Detect which cell encompasses the target text, then output its (x, y) center coordinate. 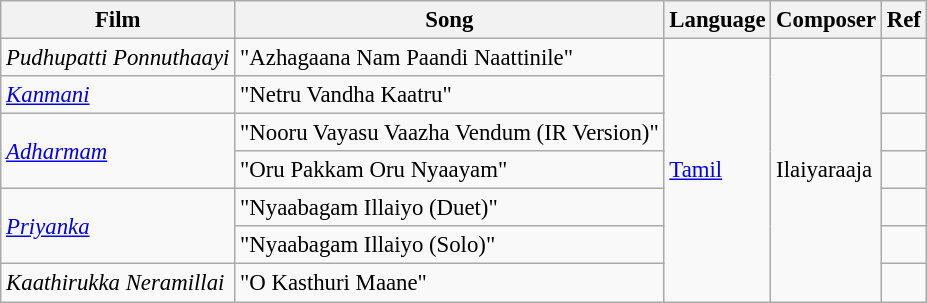
Tamil (718, 170)
Ref (904, 20)
Priyanka (118, 226)
"Nyaabagam Illaiyo (Duet)" (450, 208)
"O Kasthuri Maane" (450, 283)
Pudhupatti Ponnuthaayi (118, 58)
"Nyaabagam Illaiyo (Solo)" (450, 245)
Ilaiyaraaja (826, 170)
"Azhagaana Nam Paandi Naattinile" (450, 58)
Song (450, 20)
Kanmani (118, 95)
Kaathirukka Neramillai (118, 283)
Composer (826, 20)
"Netru Vandha Kaatru" (450, 95)
Language (718, 20)
Film (118, 20)
Adharmam (118, 152)
"Nooru Vayasu Vaazha Vendum (IR Version)" (450, 133)
"Oru Pakkam Oru Nyaayam" (450, 170)
